Detect which cell encompasses the target text, then output its (x, y) center coordinate. 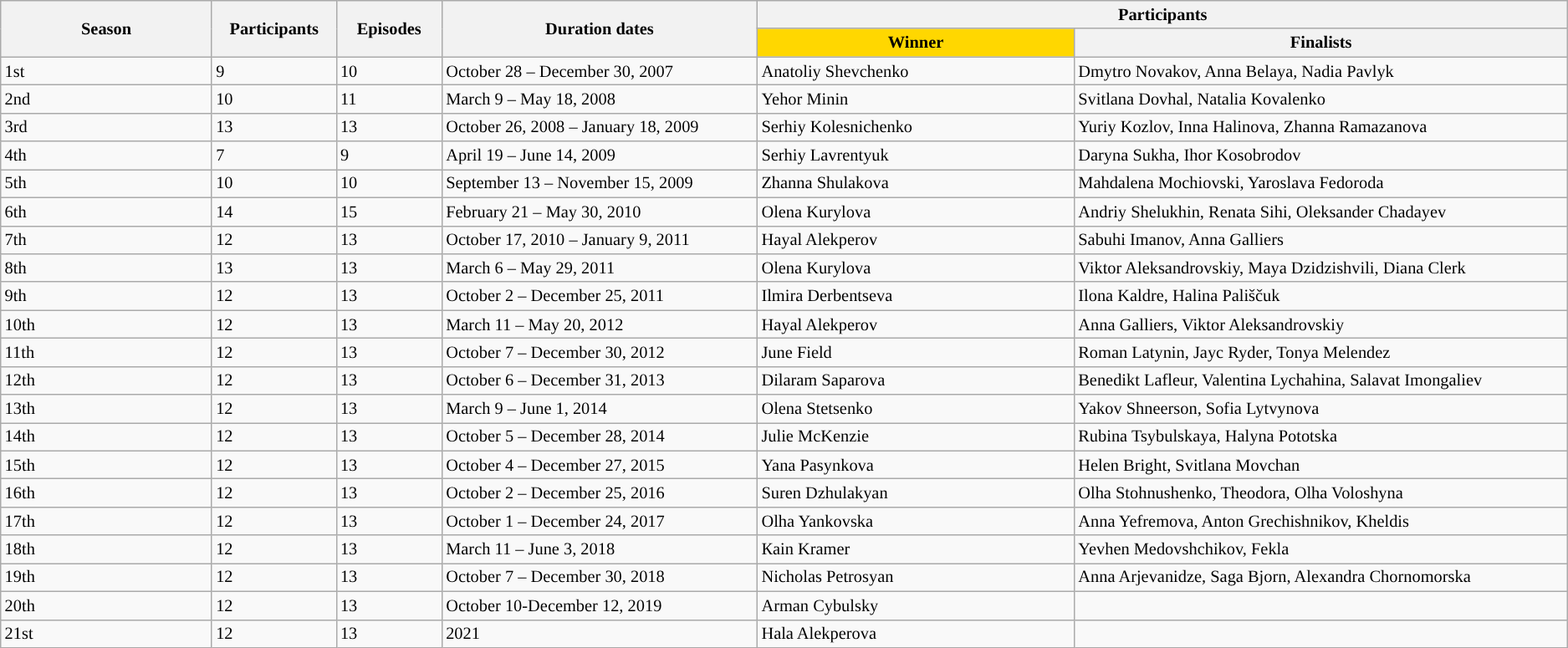
Yehor Minin (917, 99)
Episodes (389, 28)
10th (107, 324)
Anna Yefremova, Anton Grechishnikov, Kheldis (1320, 521)
Yakov Shneerson, Sofia Lytvynova (1320, 409)
Mahdalena Mochiovski, Yaroslava Fedoroda (1320, 183)
September 13 – November 15, 2009 (599, 183)
7th (107, 240)
Nicholas Petrosyan (917, 577)
March 9 – May 18, 2008 (599, 99)
October 17, 2010 – January 9, 2011 (599, 240)
Yevhen Medovshchikov, Fekla (1320, 549)
Winner (917, 43)
Viktor Aleksandrovskiy, Maya Dzidzishvili, Diana Clerk (1320, 268)
15 (389, 212)
October 6 – December 31, 2013 (599, 380)
Rubina Tsybulskaya, Halyna Pototska (1320, 436)
October 7 – December 30, 2012 (599, 352)
16th (107, 492)
March 11 – May 20, 2012 (599, 324)
Dmytro Novakov, Anna Belaya, Nadia Pavlyk (1320, 71)
Dilaram Saparova (917, 380)
18th (107, 549)
2021 (599, 634)
Benedikt Lafleur, Valentina Lychahina, Salavat Imongaliev (1320, 380)
February 21 – May 30, 2010 (599, 212)
October 2 – December 25, 2016 (599, 492)
Suren Dzhulakyan (917, 492)
October 2 – December 25, 2011 (599, 296)
Olha Stohnushenko, Theodora, Olha Voloshyna (1320, 492)
March 11 – June 3, 2018 (599, 549)
Serhiy Kolesnichenko (917, 127)
21st (107, 634)
Yana Pasynkova (917, 465)
October 26, 2008 – January 18, 2009 (599, 127)
Season (107, 28)
Helen Bright, Svitlana Movchan (1320, 465)
Duration dates (599, 28)
Ilmira Derbentseva (917, 296)
5th (107, 183)
Olha Yankovska (917, 521)
Arman Cybulsky (917, 605)
7 (274, 156)
15th (107, 465)
Anatoliy Shevchenko (917, 71)
Hala Alekperova (917, 634)
Daryna Sukha, Ihor Kosobrodov (1320, 156)
Ilona Kaldre, Halina Pališčuk (1320, 296)
12th (107, 380)
March 6 – May 29, 2011 (599, 268)
8th (107, 268)
9th (107, 296)
Yuriy Kozlov, Inna Halinova, Zhanna Ramazanova (1320, 127)
17th (107, 521)
Svitlana Dovhal, Natalia Kovalenko (1320, 99)
11th (107, 352)
13th (107, 409)
October 4 – December 27, 2015 (599, 465)
Anna Galliers, Viktor Aleksandrovskiy (1320, 324)
14th (107, 436)
2nd (107, 99)
April 19 – June 14, 2009 (599, 156)
4th (107, 156)
Sabuhi Imanov, Anna Galliers (1320, 240)
14 (274, 212)
Julie McKenzie (917, 436)
19th (107, 577)
3rd (107, 127)
Roman Latynin, Jayc Ryder, Tonya Melendez (1320, 352)
Zhanna Shulakova (917, 183)
June Field (917, 352)
Andriy Shelukhin, Renata Sihi, Oleksander Chadayev (1320, 212)
October 28 – December 30, 2007 (599, 71)
October 7 – December 30, 2018 (599, 577)
March 9 – June 1, 2014 (599, 409)
Serhiy Lavrentyuk (917, 156)
6th (107, 212)
1st (107, 71)
20th (107, 605)
Anna Arjevanidze, Saga Bjorn, Alexandra Chornomorska (1320, 577)
11 (389, 99)
Кain Kramer (917, 549)
October 10-December 12, 2019 (599, 605)
Finalists (1320, 43)
October 5 – December 28, 2014 (599, 436)
October 1 – December 24, 2017 (599, 521)
Olena Stetsenko (917, 409)
